Search for the cell housing the specified text and yield its [x, y] center coordinate. 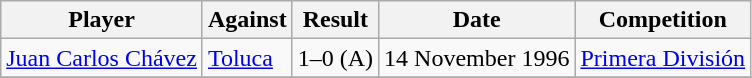
Competition [663, 20]
Toluca [247, 58]
1–0 (A) [335, 58]
Result [335, 20]
14 November 1996 [477, 58]
Against [247, 20]
Primera División [663, 58]
Date [477, 20]
Player [102, 20]
Juan Carlos Chávez [102, 58]
